Determine the (x, y) coordinate at the center of the cell enclosing the given text.  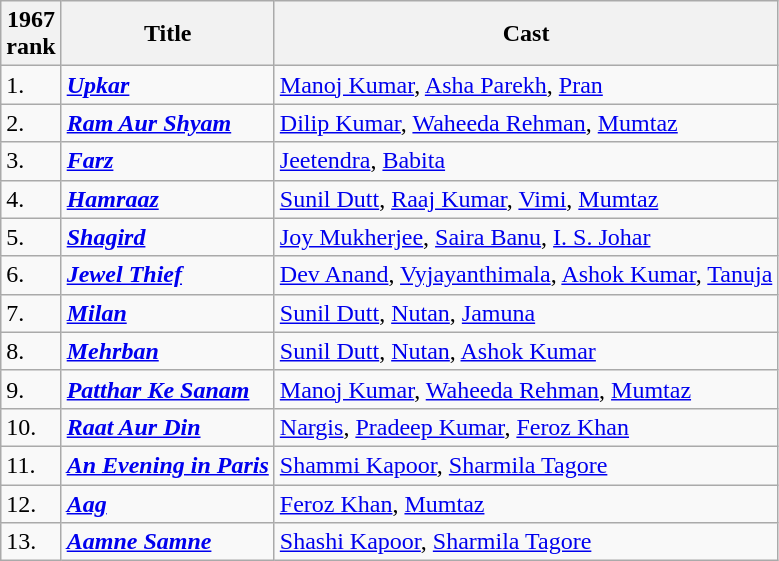
7. (31, 313)
Shammi Kapoor, Sharmila Tagore (526, 465)
9. (31, 389)
Aag (168, 503)
Mehrban (168, 351)
Joy Mukherjee, Saira Banu, I. S. Johar (526, 237)
Jewel Thief (168, 275)
Upkar (168, 85)
Title (168, 34)
Patthar Ke Sanam (168, 389)
4. (31, 199)
Aamne Samne (168, 542)
Farz (168, 161)
3. (31, 161)
1. (31, 85)
12. (31, 503)
Feroz Khan, Mumtaz (526, 503)
10. (31, 427)
Sunil Dutt, Nutan, Jamuna (526, 313)
Manoj Kumar, Waheeda Rehman, Mumtaz (526, 389)
Hamraaz (168, 199)
Ram Aur Shyam (168, 123)
Shagird (168, 237)
Raat Aur Din (168, 427)
An Evening in Paris (168, 465)
Jeetendra, Babita (526, 161)
5. (31, 237)
11. (31, 465)
6. (31, 275)
Shashi Kapoor, Sharmila Tagore (526, 542)
8. (31, 351)
Manoj Kumar, Asha Parekh, Pran (526, 85)
1967rank (31, 34)
2. (31, 123)
Cast (526, 34)
Milan (168, 313)
Dilip Kumar, Waheeda Rehman, Mumtaz (526, 123)
Nargis, Pradeep Kumar, Feroz Khan (526, 427)
Sunil Dutt, Raaj Kumar, Vimi, Mumtaz (526, 199)
13. (31, 542)
Sunil Dutt, Nutan, Ashok Kumar (526, 351)
Dev Anand, Vyjayanthimala, Ashok Kumar, Tanuja (526, 275)
